Detect which cell encompasses the target text, then output its (X, Y) center coordinate. 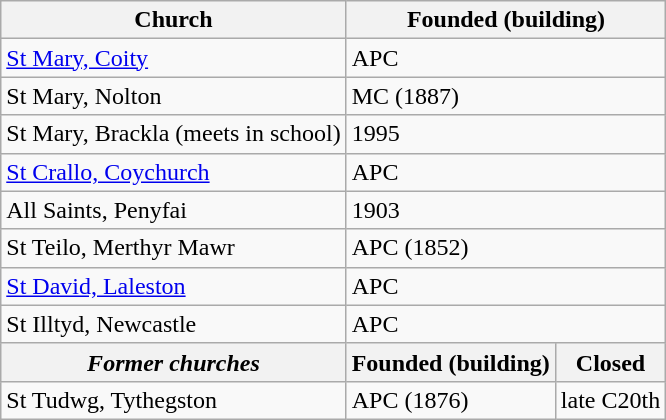
Church (174, 20)
1903 (506, 210)
St Teilo, Merthyr Mawr (174, 248)
Former churches (174, 362)
St Illtyd, Newcastle (174, 324)
1995 (506, 134)
APC (1852) (506, 248)
APC (1876) (450, 400)
Closed (610, 362)
St Mary, Brackla (meets in school) (174, 134)
St David, Laleston (174, 286)
All Saints, Penyfai (174, 210)
late C20th (610, 400)
MC (1887) (506, 96)
St Crallo, Coychurch (174, 172)
St Mary, Nolton (174, 96)
St Tudwg, Tythegston (174, 400)
St Mary, Coity (174, 58)
